Locate the cell with the specified text and output its (x, y) center coordinate. 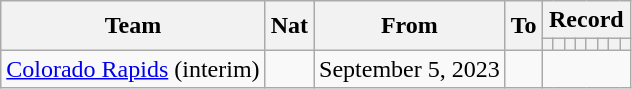
Nat (289, 26)
To (524, 26)
Colorado Rapids (interim) (133, 69)
From (410, 26)
Record (586, 20)
September 5, 2023 (410, 69)
Team (133, 26)
